Capture the cell that displays the provided text and extract its [X, Y] central coordinate. 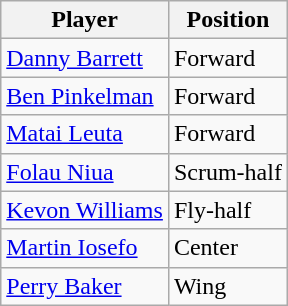
Danny Barrett [85, 58]
Perry Baker [85, 286]
Player [85, 20]
Center [228, 248]
Scrum-half [228, 172]
Martin Iosefo [85, 248]
Matai Leuta [85, 134]
Wing [228, 286]
Folau Niua [85, 172]
Position [228, 20]
Kevon Williams [85, 210]
Ben Pinkelman [85, 96]
Fly-half [228, 210]
